Detect which cell encompasses the target text, then output its (X, Y) center coordinate. 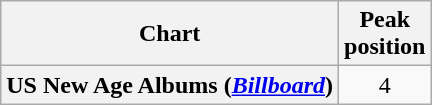
4 (385, 85)
US New Age Albums (Billboard) (170, 85)
Chart (170, 34)
Peakposition (385, 34)
